From the cell containing the given text, extract its center point as (x, y) coordinate. 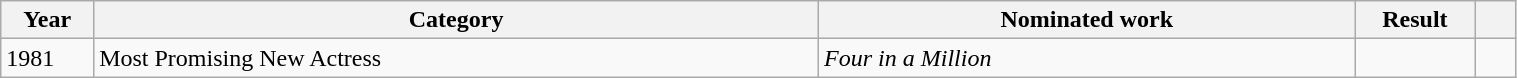
1981 (48, 58)
Result (1415, 20)
Four in a Million (1087, 58)
Most Promising New Actress (456, 58)
Category (456, 20)
Year (48, 20)
Nominated work (1087, 20)
